Detect which cell encompasses the target text, then output its [x, y] center coordinate. 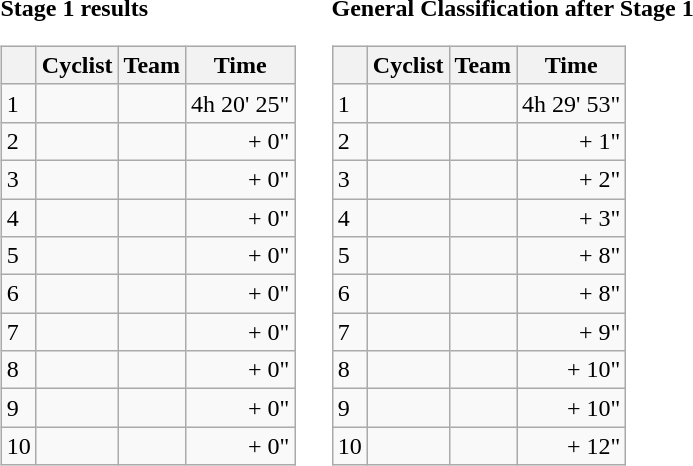
4h 29' 53" [572, 103]
+ 9" [572, 332]
+ 2" [572, 179]
+ 12" [572, 446]
+ 3" [572, 217]
+ 1" [572, 141]
4h 20' 25" [240, 103]
